Return (X, Y) of the center of cell containing provided text 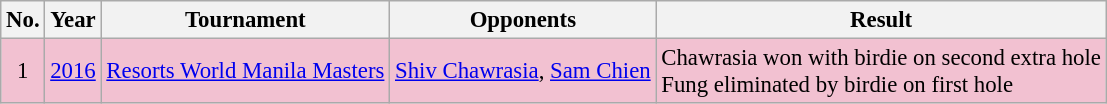
Resorts World Manila Masters (246, 72)
Tournament (246, 20)
Result (881, 20)
2016 (73, 72)
Chawrasia won with birdie on second extra holeFung eliminated by birdie on first hole (881, 72)
Year (73, 20)
Shiv Chawrasia, Sam Chien (523, 72)
No. (23, 20)
Opponents (523, 20)
1 (23, 72)
